Locate the cell with the specified text and output its (X, Y) center coordinate. 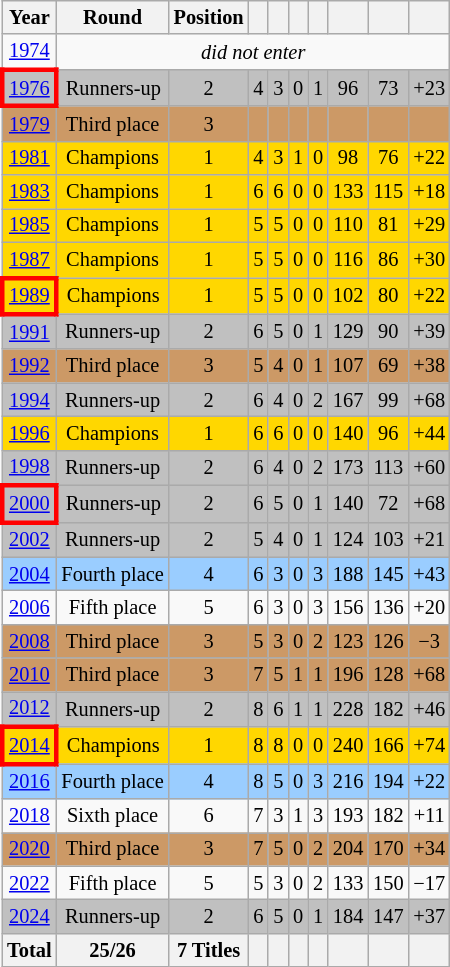
216 (348, 780)
123 (348, 641)
2002 (29, 540)
+60 (429, 468)
+11 (429, 815)
204 (348, 849)
167 (348, 400)
196 (348, 675)
1991 (29, 332)
+18 (429, 192)
184 (348, 916)
128 (388, 675)
129 (348, 332)
Total (29, 950)
107 (348, 366)
193 (348, 815)
102 (348, 296)
2016 (29, 780)
194 (388, 780)
90 (388, 332)
+43 (429, 574)
2020 (29, 849)
Year (29, 17)
Position (209, 17)
2024 (29, 916)
173 (348, 468)
+37 (429, 916)
2004 (29, 574)
188 (348, 574)
126 (388, 641)
228 (348, 708)
Sixth place (112, 815)
145 (388, 574)
2008 (29, 641)
1987 (29, 260)
80 (388, 296)
7 Titles (209, 950)
+21 (429, 540)
2010 (29, 675)
+46 (429, 708)
+44 (429, 433)
+34 (429, 849)
+39 (429, 332)
Round (112, 17)
1994 (29, 400)
2012 (29, 708)
1983 (29, 192)
1981 (29, 158)
166 (388, 746)
124 (348, 540)
2022 (29, 883)
98 (348, 158)
72 (388, 504)
+23 (429, 88)
76 (388, 158)
240 (348, 746)
+29 (429, 225)
2006 (29, 607)
1976 (29, 88)
150 (388, 883)
156 (348, 607)
99 (388, 400)
73 (388, 88)
103 (388, 540)
1979 (29, 124)
+38 (429, 366)
115 (388, 192)
1998 (29, 468)
116 (348, 260)
1989 (29, 296)
1996 (29, 433)
−17 (429, 883)
170 (388, 849)
69 (388, 366)
−3 (429, 641)
1992 (29, 366)
+74 (429, 746)
136 (388, 607)
86 (388, 260)
1974 (29, 52)
147 (388, 916)
did not enter (252, 52)
113 (388, 468)
2018 (29, 815)
+30 (429, 260)
25/26 (112, 950)
+20 (429, 607)
1985 (29, 225)
81 (388, 225)
2014 (29, 746)
110 (348, 225)
2000 (29, 504)
